From the cell containing the given text, extract its center point as (x, y) coordinate. 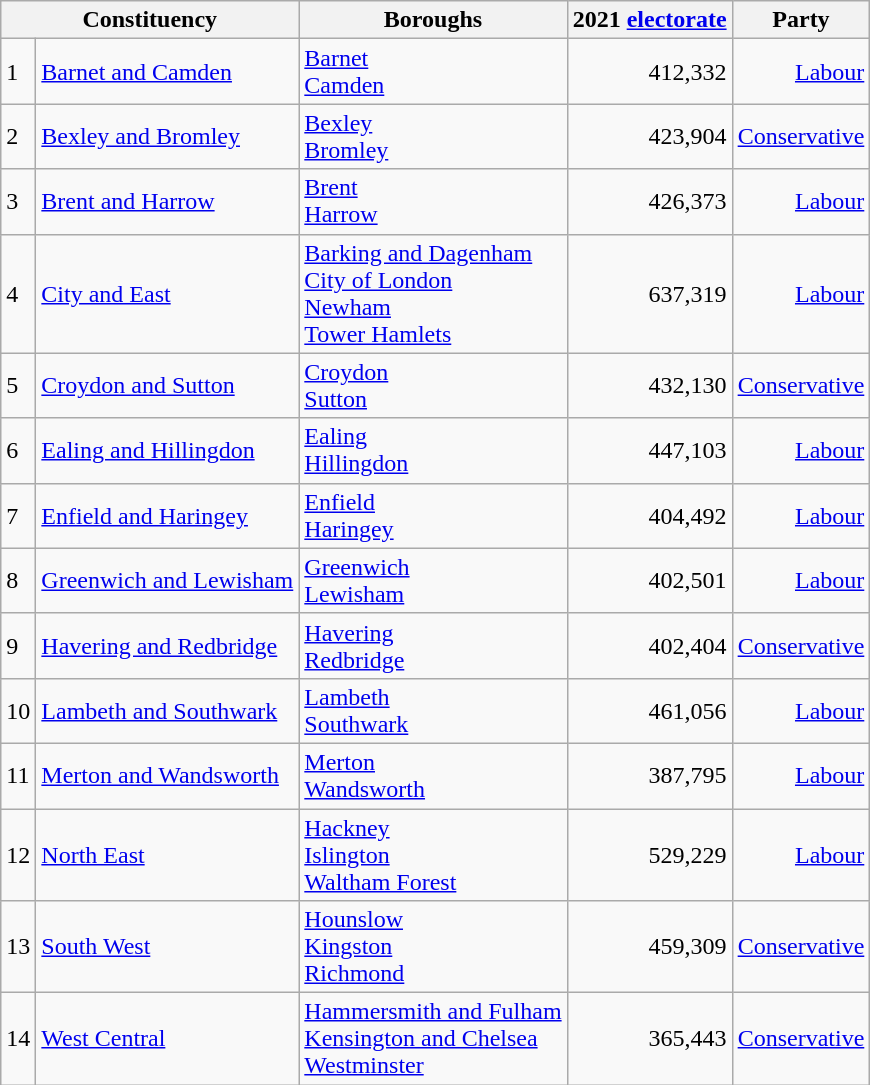
Croydon and Sutton (168, 386)
459,309 (650, 947)
HaveringRedbridge (433, 646)
Barnet and Camden (168, 72)
Greenwich and Lewisham (168, 580)
Constituency (150, 20)
Party (801, 20)
2021 electorate (650, 20)
365,443 (650, 1039)
Havering and Redbridge (168, 646)
10 (18, 710)
412,332 (650, 72)
387,795 (650, 776)
426,373 (650, 202)
13 (18, 947)
404,492 (650, 516)
GreenwichLewisham (433, 580)
447,103 (650, 450)
9 (18, 646)
BexleyBromley (433, 136)
CroydonSutton (433, 386)
Bexley and Bromley (168, 136)
City and East (168, 294)
432,130 (650, 386)
BarnetCamden (433, 72)
North East (168, 854)
3 (18, 202)
South West (168, 947)
EalingHillingdon (433, 450)
529,229 (650, 854)
West Central (168, 1039)
423,904 (650, 136)
6 (18, 450)
BrentHarrow (433, 202)
Merton and Wandsworth (168, 776)
Lambeth and Southwark (168, 710)
4 (18, 294)
8 (18, 580)
Ealing and Hillingdon (168, 450)
637,319 (650, 294)
14 (18, 1039)
LambethSouthwark (433, 710)
402,404 (650, 646)
MertonWandsworth (433, 776)
Brent and Harrow (168, 202)
HounslowKingstonRichmond (433, 947)
12 (18, 854)
Enfield and Haringey (168, 516)
Barking and DagenhamCity of LondonNewhamTower Hamlets (433, 294)
5 (18, 386)
7 (18, 516)
1 (18, 72)
2 (18, 136)
EnfieldHaringey (433, 516)
Boroughs (433, 20)
402,501 (650, 580)
Hammersmith and FulhamKensington and ChelseaWestminster (433, 1039)
11 (18, 776)
461,056 (650, 710)
HackneyIslingtonWaltham Forest (433, 854)
